Extract the (X, Y) coordinate from the center of the cell holding the provided text.  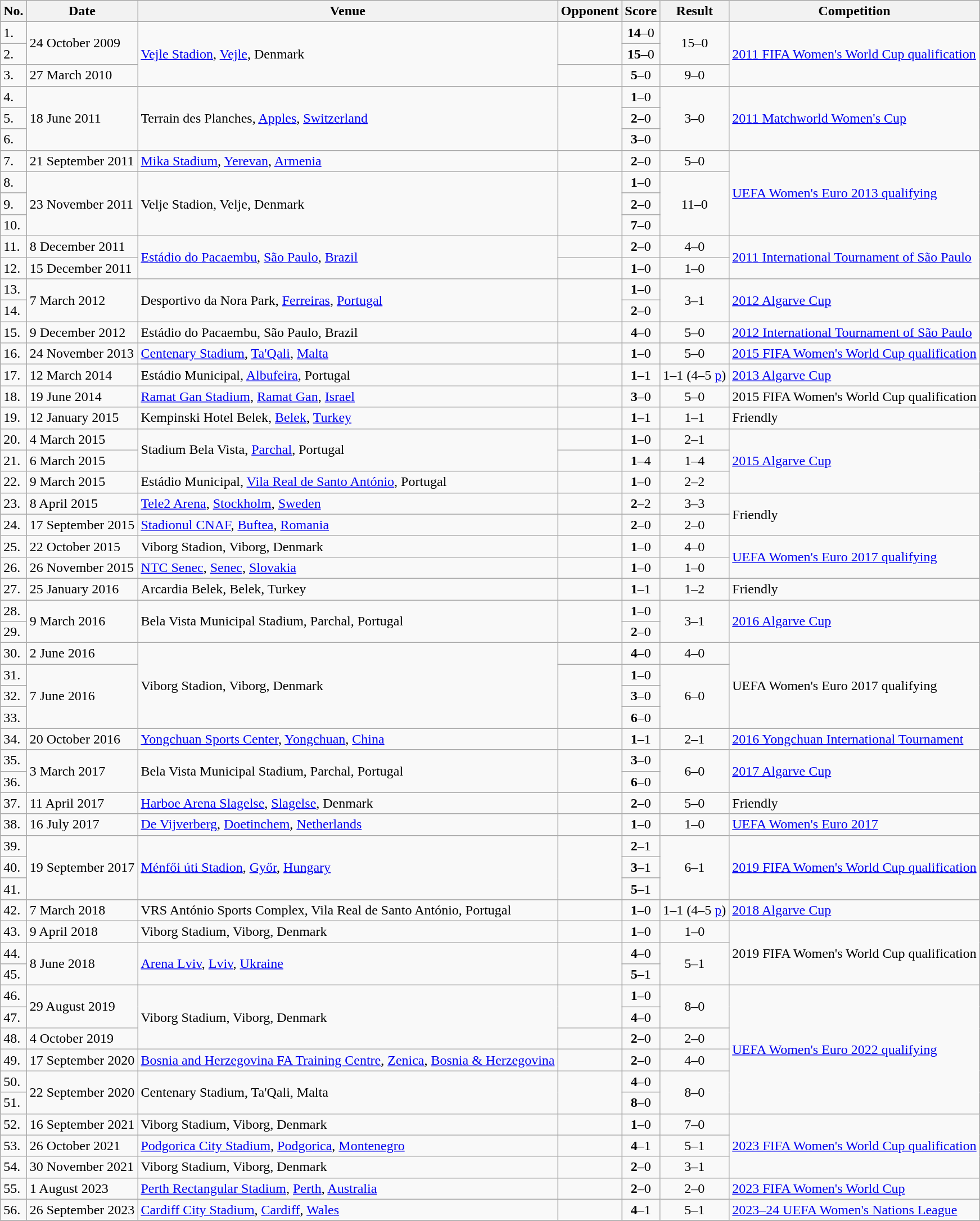
4 October 2019 (82, 1039)
51. (13, 1103)
54. (13, 1167)
19. (13, 418)
55. (13, 1188)
12 January 2015 (82, 418)
Mika Stadium, Yerevan, Armenia (347, 161)
7 March 2012 (82, 300)
44. (13, 953)
Velje Stadion, Velje, Denmark (347, 204)
2017 Algarve Cup (855, 771)
2015 Algarve Cup (855, 461)
4. (13, 97)
Estádio Municipal, Albufeira, Portugal (347, 375)
Terrain des Planches, Apples, Switzerland (347, 118)
Arcardia Belek, Belek, Turkey (347, 589)
11 April 2017 (82, 803)
Desportivo da Nora Park, Ferreiras, Portugal (347, 300)
UEFA Women's Euro 2013 qualifying (855, 193)
7 June 2016 (82, 696)
41. (13, 889)
20. (13, 439)
38. (13, 824)
6. (13, 139)
22 September 2020 (82, 1092)
14–0 (641, 33)
8 April 2015 (82, 503)
3–3 (695, 503)
43. (13, 931)
2016 Yongchuan International Tournament (855, 739)
19 June 2014 (82, 397)
VRS António Sports Complex, Vila Real de Santo António, Portugal (347, 910)
2016 Algarve Cup (855, 621)
9. (13, 204)
1 August 2023 (82, 1188)
47. (13, 1017)
24. (13, 525)
Cardiff City Stadium, Cardiff, Wales (347, 1210)
31. (13, 675)
Yongchuan Sports Center, Yongchuan, China (347, 739)
16 September 2021 (82, 1124)
Stadionul CNAF, Buftea, Romania (347, 525)
2013 Algarve Cup (855, 375)
6 March 2015 (82, 461)
9 December 2012 (82, 332)
Vejle Stadion, Vejle, Denmark (347, 54)
24 October 2009 (82, 43)
Venue (347, 11)
36. (13, 782)
13. (13, 290)
33. (13, 718)
22. (13, 482)
26 September 2023 (82, 1210)
Opponent (590, 11)
23 November 2011 (82, 204)
Estádio Municipal, Vila Real de Santo António, Portugal (347, 482)
37. (13, 803)
NTC Senec, Senec, Slovakia (347, 567)
Ménfői úti Stadion, Győr, Hungary (347, 867)
39. (13, 846)
17 September 2015 (82, 525)
6–1 (695, 867)
48. (13, 1039)
Arena Lviv, Lviv, Ukraine (347, 964)
2012 International Tournament of São Paulo (855, 332)
2023 FIFA Women's World Cup (855, 1188)
26 October 2021 (82, 1146)
19 September 2017 (82, 867)
12 March 2014 (82, 375)
26. (13, 567)
34. (13, 739)
1. (13, 33)
17 September 2020 (82, 1060)
50. (13, 1082)
12. (13, 268)
7 March 2018 (82, 910)
Bosnia and Herzegovina FA Training Centre, Zenica, Bosnia & Herzegovina (347, 1060)
Harboe Arena Slagelse, Slagelse, Denmark (347, 803)
9 April 2018 (82, 931)
14. (13, 311)
8. (13, 182)
9 March 2016 (82, 621)
Ramat Gan Stadium, Ramat Gan, Israel (347, 397)
32. (13, 696)
De Vijverberg, Doetinchem, Netherlands (347, 824)
16. (13, 354)
Perth Rectangular Stadium, Perth, Australia (347, 1188)
8 December 2011 (82, 246)
27 March 2010 (82, 75)
2023 FIFA Women's World Cup qualification (855, 1146)
21. (13, 461)
2012 Algarve Cup (855, 300)
22 October 2015 (82, 546)
28. (13, 610)
Kempinski Hotel Belek, Belek, Turkey (347, 418)
1–2 (695, 589)
7. (13, 161)
49. (13, 1060)
35. (13, 760)
Result (695, 11)
20 October 2016 (82, 739)
18 June 2011 (82, 118)
18. (13, 397)
3. (13, 75)
27. (13, 589)
2023–24 UEFA Women's Nations League (855, 1210)
24 November 2013 (82, 354)
9 March 2015 (82, 482)
29. (13, 632)
Stadium Bela Vista, Parchal, Portugal (347, 450)
52. (13, 1124)
Date (82, 11)
2 June 2016 (82, 654)
2. (13, 54)
4 March 2015 (82, 439)
2018 Algarve Cup (855, 910)
Podgorica City Stadium, Podgorica, Montenegro (347, 1146)
17. (13, 375)
15. (13, 332)
25 January 2016 (82, 589)
5. (13, 118)
2011 FIFA Women's World Cup qualification (855, 54)
10. (13, 225)
Score (641, 11)
11–0 (695, 204)
15 December 2011 (82, 268)
42. (13, 910)
UEFA Women's Euro 2017 (855, 824)
21 September 2011 (82, 161)
3 March 2017 (82, 771)
8 June 2018 (82, 964)
16 July 2017 (82, 824)
45. (13, 975)
2011 International Tournament of São Paulo (855, 257)
9–0 (695, 75)
46. (13, 996)
23. (13, 503)
30. (13, 654)
56. (13, 1210)
2011 Matchworld Women's Cup (855, 118)
25. (13, 546)
Tele2 Arena, Stockholm, Sweden (347, 503)
UEFA Women's Euro 2022 qualifying (855, 1049)
Competition (855, 11)
53. (13, 1146)
11. (13, 246)
40. (13, 867)
30 November 2021 (82, 1167)
No. (13, 11)
29 August 2019 (82, 1007)
26 November 2015 (82, 567)
